Capture the cell that displays the provided text and extract its [X, Y] central coordinate. 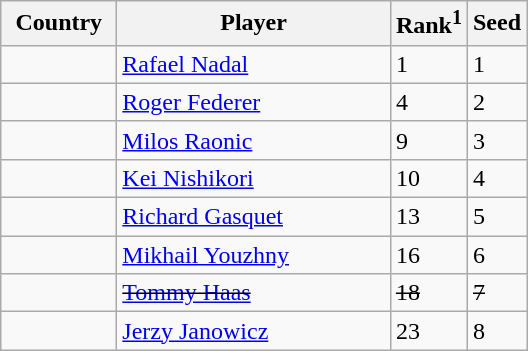
Player [254, 24]
Mikhail Youzhny [254, 255]
Richard Gasquet [254, 217]
23 [428, 331]
2 [496, 102]
6 [496, 255]
Seed [496, 24]
Roger Federer [254, 102]
5 [496, 217]
Kei Nishikori [254, 178]
Jerzy Janowicz [254, 331]
13 [428, 217]
Milos Raonic [254, 140]
Tommy Haas [254, 293]
8 [496, 331]
Country [59, 24]
16 [428, 255]
10 [428, 178]
7 [496, 293]
Rafael Nadal [254, 64]
18 [428, 293]
Rank1 [428, 24]
9 [428, 140]
3 [496, 140]
